Detect which cell encompasses the target text, then output its [X, Y] center coordinate. 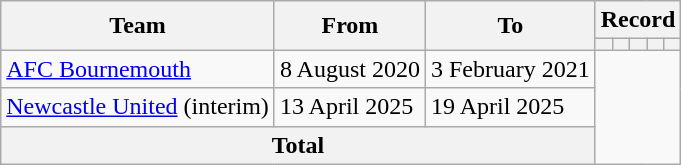
3 February 2021 [510, 69]
Total [298, 145]
To [510, 26]
Team [138, 26]
Newcastle United (interim) [138, 107]
19 April 2025 [510, 107]
AFC Bournemouth [138, 69]
From [350, 26]
8 August 2020 [350, 69]
13 April 2025 [350, 107]
Record [638, 20]
